Locate the cell with the specified text and output its [X, Y] center coordinate. 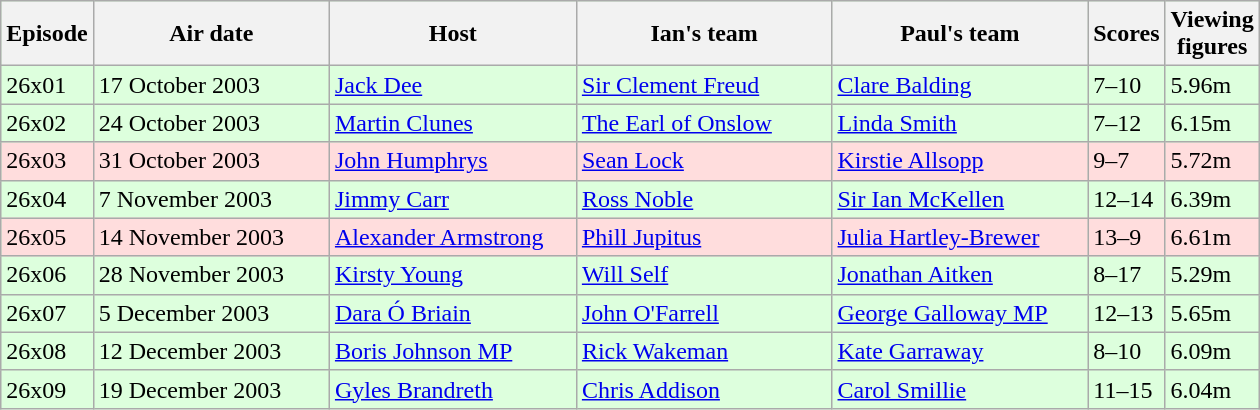
Carol Smillie [960, 389]
6.09m [1212, 351]
6.04m [1212, 389]
Jimmy Carr [452, 199]
Julia Hartley-Brewer [960, 237]
26x08 [47, 351]
John O'Farrell [704, 313]
12 December 2003 [211, 351]
6.61m [1212, 237]
7–10 [1126, 85]
26x04 [47, 199]
26x06 [47, 275]
5.72m [1212, 161]
Viewing figures [1212, 34]
5.29m [1212, 275]
Sean Lock [704, 161]
Boris Johnson MP [452, 351]
26x05 [47, 237]
13–9 [1126, 237]
12–13 [1126, 313]
5.96m [1212, 85]
Jonathan Aitken [960, 275]
Paul's team [960, 34]
Linda Smith [960, 123]
Ian's team [704, 34]
Ross Noble [704, 199]
Alexander Armstrong [452, 237]
George Galloway MP [960, 313]
6.15m [1212, 123]
Sir Clement Freud [704, 85]
Martin Clunes [452, 123]
26x01 [47, 85]
8–17 [1126, 275]
17 October 2003 [211, 85]
Sir Ian McKellen [960, 199]
Will Self [704, 275]
Chris Addison [704, 389]
28 November 2003 [211, 275]
Clare Balding [960, 85]
26x07 [47, 313]
Phill Jupitus [704, 237]
Kate Garraway [960, 351]
26x09 [47, 389]
19 December 2003 [211, 389]
Rick Wakeman [704, 351]
5.65m [1212, 313]
Gyles Brandreth [452, 389]
24 October 2003 [211, 123]
26x03 [47, 161]
5 December 2003 [211, 313]
Scores [1126, 34]
Host [452, 34]
Episode [47, 34]
11–15 [1126, 389]
31 October 2003 [211, 161]
7–12 [1126, 123]
Dara Ó Briain [452, 313]
14 November 2003 [211, 237]
9–7 [1126, 161]
6.39m [1212, 199]
The Earl of Onslow [704, 123]
26x02 [47, 123]
8–10 [1126, 351]
7 November 2003 [211, 199]
Air date [211, 34]
Jack Dee [452, 85]
12–14 [1126, 199]
Kirsty Young [452, 275]
John Humphrys [452, 161]
Kirstie Allsopp [960, 161]
